From the cell containing the given text, extract its center point as [X, Y] coordinate. 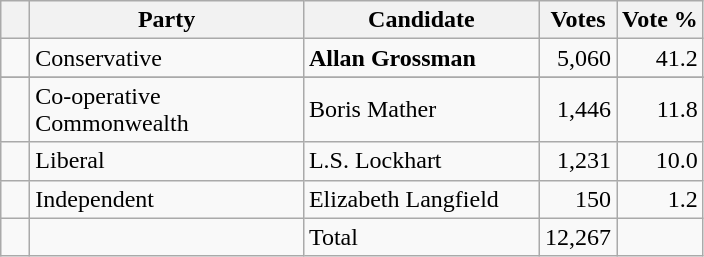
10.0 [660, 161]
41.2 [660, 58]
Candidate [421, 20]
L.S. Lockhart [421, 161]
1,446 [578, 110]
Party [167, 20]
Elizabeth Langfield [421, 199]
Total [421, 237]
Conservative [167, 58]
1.2 [660, 199]
1,231 [578, 161]
Liberal [167, 161]
Vote % [660, 20]
Independent [167, 199]
5,060 [578, 58]
Co-operative Commonwealth [167, 110]
11.8 [660, 110]
150 [578, 199]
Boris Mather [421, 110]
Votes [578, 20]
Allan Grossman [421, 58]
12,267 [578, 237]
